Detect which cell encompasses the target text, then output its (X, Y) center coordinate. 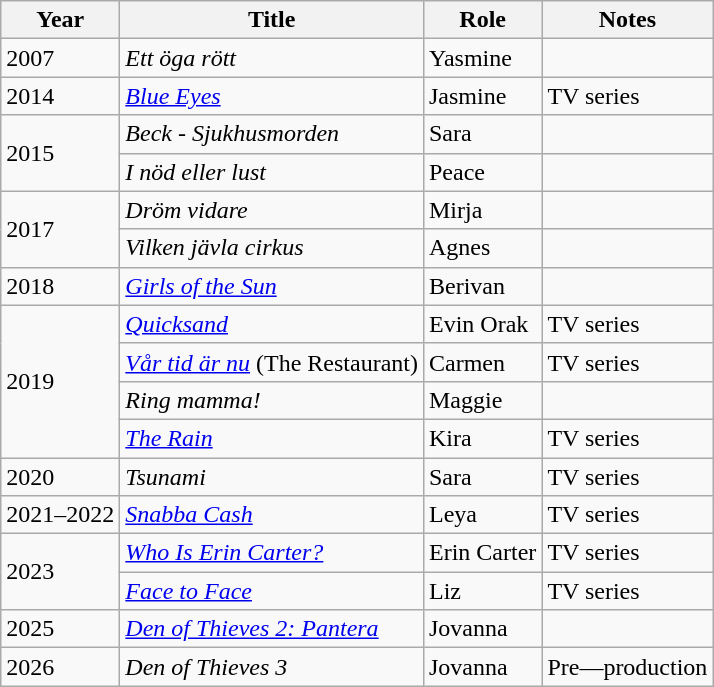
Dröm vidare (272, 210)
Jasmine (482, 96)
Carmen (482, 362)
Maggie (482, 400)
Snabba Cash (272, 515)
Title (272, 20)
Berivan (482, 286)
Peace (482, 172)
Ring mamma! (272, 400)
Den of Thieves 2: Pantera (272, 629)
2023 (60, 572)
Tsunami (272, 477)
Year (60, 20)
2019 (60, 381)
Mirja (482, 210)
Leya (482, 515)
Liz (482, 591)
Kira (482, 438)
The Rain (272, 438)
Yasmine (482, 58)
2015 (60, 153)
2025 (60, 629)
Evin Orak (482, 324)
2026 (60, 667)
Role (482, 20)
Blue Eyes (272, 96)
2007 (60, 58)
Erin Carter (482, 553)
Vår tid är nu (The Restaurant) (272, 362)
2021–2022 (60, 515)
Pre—production (628, 667)
Who Is Erin Carter? (272, 553)
Beck - Sjukhusmorden (272, 134)
Girls of the Sun (272, 286)
2020 (60, 477)
Ett öga rött (272, 58)
Agnes (482, 248)
Notes (628, 20)
2014 (60, 96)
Face to Face (272, 591)
Quicksand (272, 324)
I nöd eller lust (272, 172)
Vilken jävla cirkus (272, 248)
2018 (60, 286)
Den of Thieves 3 (272, 667)
2017 (60, 229)
